Pinpoint the cell where the given text exists, returning its [X, Y] midpoint coordinate. 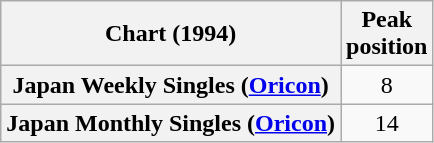
Chart (1994) [171, 34]
14 [387, 123]
Peakposition [387, 34]
8 [387, 85]
Japan Weekly Singles (Oricon) [171, 85]
Japan Monthly Singles (Oricon) [171, 123]
